Determine the [X, Y] coordinate at the center of the cell enclosing the given text.  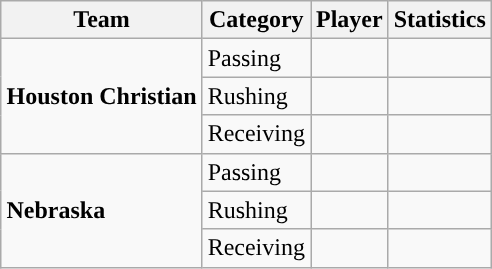
Houston Christian [102, 96]
Player [349, 20]
Category [256, 20]
Team [102, 20]
Nebraska [102, 210]
Statistics [440, 20]
